Detect which cell encompasses the target text, then output its (X, Y) center coordinate. 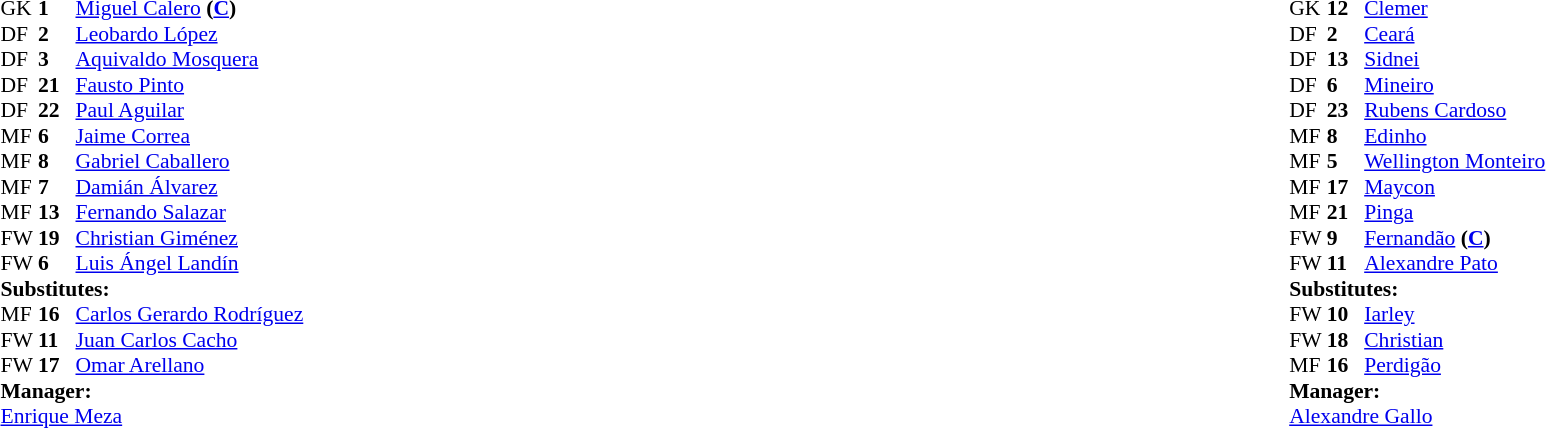
19 (57, 238)
9 (1346, 238)
Fernandão (C) (1454, 238)
22 (57, 111)
Aquivaldo Mosquera (190, 59)
Christian Giménez (190, 238)
10 (1346, 315)
Jaime Correa (190, 136)
Gabriel Caballero (190, 161)
Alexandre Pato (1454, 263)
7 (57, 187)
Leobardo López (190, 34)
Iarley (1454, 315)
Perdigão (1454, 365)
Rubens Cardoso (1454, 111)
Fernando Salazar (190, 213)
Ceará (1454, 34)
18 (1346, 340)
Juan Carlos Cacho (190, 340)
Edinho (1454, 136)
Wellington Monteiro (1454, 161)
Mineiro (1454, 85)
Maycon (1454, 187)
3 (57, 59)
Luis Ángel Landín (190, 263)
5 (1346, 161)
Damián Álvarez (190, 187)
Omar Arellano (190, 365)
Paul Aguilar (190, 111)
Christian (1454, 340)
Pinga (1454, 213)
Carlos Gerardo Rodríguez (190, 315)
Fausto Pinto (190, 85)
23 (1346, 111)
Sidnei (1454, 59)
